Return the (X, Y) coordinate for the center point of the cell that contains the specified text.  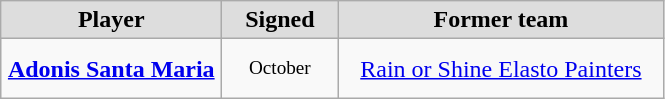
Former team (501, 20)
Signed (280, 20)
Player (112, 20)
Rain or Shine Elasto Painters (501, 69)
Adonis Santa Maria (112, 69)
October (280, 69)
